Detect which cell encompasses the target text, then output its (X, Y) center coordinate. 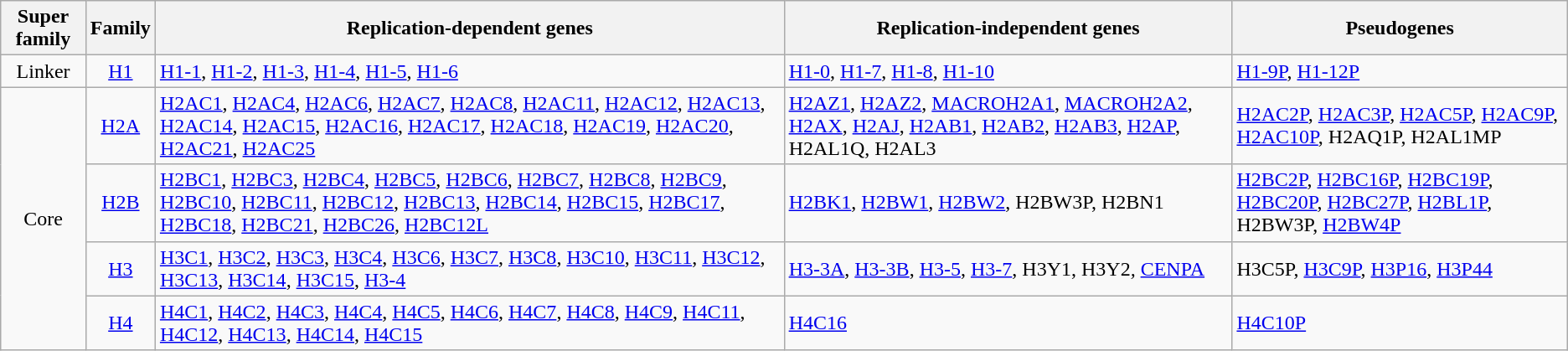
H4C10P (1400, 323)
Replication-independent genes (1008, 28)
Core (44, 219)
H1-9P, H1-12P (1400, 71)
H3C5P, H3C9P, H3P16, H3P44 (1400, 268)
H1-0, H1-7, H1-8, H1-10 (1008, 71)
Replication-dependent genes (469, 28)
Family (121, 28)
H2BK1, H2BW1, H2BW2, H2BW3P, H2BN1 (1008, 203)
H2AC2P, H2AC3P, H2AC5P, H2AC9P, H2AC10P, H2AQ1P, H2AL1MP (1400, 126)
H3 (121, 268)
H4C16 (1008, 323)
H2BC1, H2BC3, H2BC4, H2BC5, H2BC6, H2BC7, H2BC8, H2BC9, H2BC10, H2BC11, H2BC12, H2BC13, H2BC14, H2BC15, H2BC17, H2BC18, H2BC21, H2BC26, H2BC12L (469, 203)
H2AC1, H2AC4, H2AC6, H2AC7, H2AC8, H2AC11, H2AC12, H2AC13, H2AC14, H2AC15, H2AC16, H2AC17, H2AC18, H2AC19, H2AC20, H2AC21, H2AC25 (469, 126)
Pseudogenes (1400, 28)
H4 (121, 323)
H4C1, H4C2, H4C3, H4C4, H4C5, H4C6, H4C7, H4C8, H4C9, H4C11, H4C12, H4C13, H4C14, H4C15 (469, 323)
H2A (121, 126)
Linker (44, 71)
H3C1, H3C2, H3C3, H3C4, H3C6, H3C7, H3C8, H3C10, H3C11, H3C12, H3C13, H3C14, H3C15, H3-4 (469, 268)
H2AZ1, H2AZ2, MACROH2A1, MACROH2A2, H2AX, H2AJ, H2AB1, H2AB2, H2AB3, H2AP, H2AL1Q, H2AL3 (1008, 126)
Super family (44, 28)
H2B (121, 203)
H3-3A, H3-3B, H3-5, H3-7, H3Y1, H3Y2, CENPA (1008, 268)
H1 (121, 71)
H1-1, H1-2, H1-3, H1-4, H1-5, H1-6 (469, 71)
H2BC2P, H2BC16P, H2BC19P, H2BC20P, H2BC27P, H2BL1P, H2BW3P, H2BW4P (1400, 203)
